Detect which cell encompasses the target text, then output its (X, Y) center coordinate. 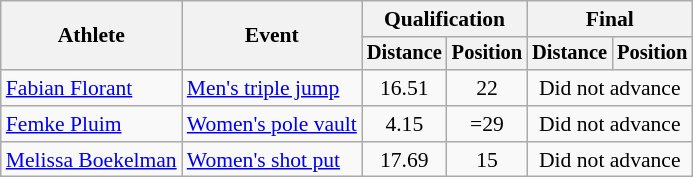
16.51 (404, 88)
Qualification (444, 19)
4.15 (404, 124)
Women's pole vault (272, 124)
Final (610, 19)
Men's triple jump (272, 88)
Femke Pluim (92, 124)
Fabian Florant (92, 88)
22 (487, 88)
Athlete (92, 36)
Event (272, 36)
=29 (487, 124)
